Extract the (X, Y) coordinate from the center of the cell holding the provided text.  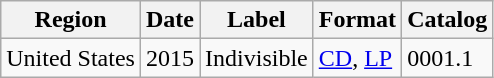
Label (257, 20)
2015 (170, 58)
Region (71, 20)
0001.1 (448, 58)
CD, LP (357, 58)
Indivisible (257, 58)
Catalog (448, 20)
Format (357, 20)
Date (170, 20)
United States (71, 58)
